Pinpoint the cell where the given text exists, returning its (x, y) midpoint coordinate. 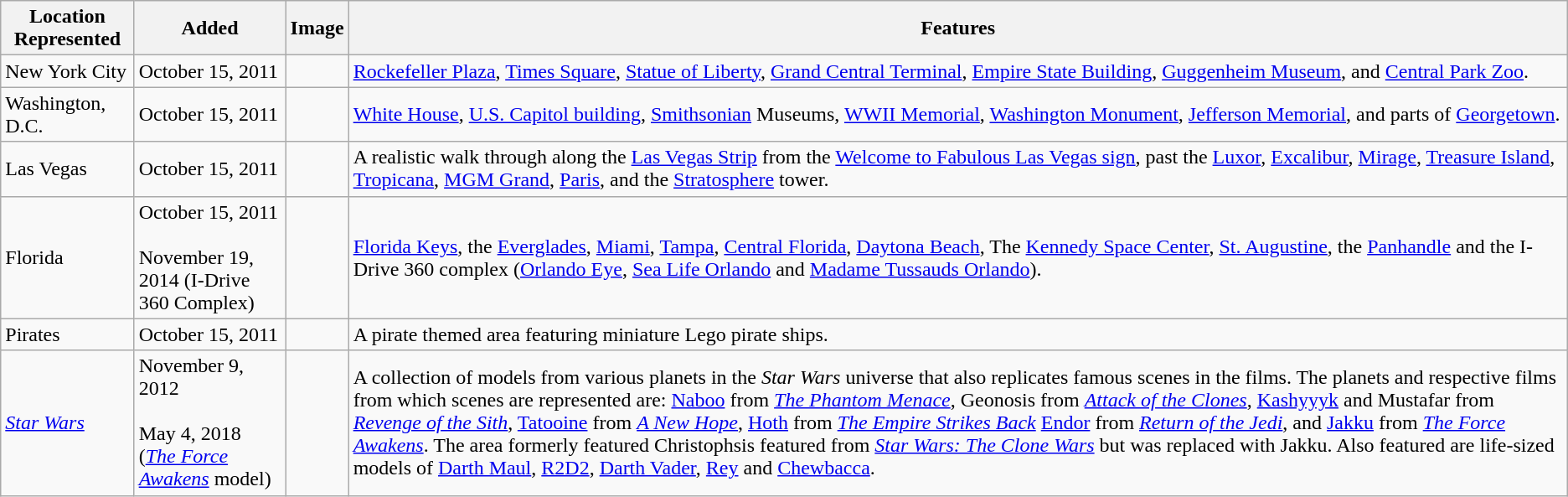
Washington, D.C. (67, 114)
Pirates (67, 334)
A pirate themed area featuring miniature Lego pirate ships. (958, 334)
Florida (67, 257)
Image (317, 28)
Star Wars (67, 422)
November 9, 2012May 4, 2018 (The Force Awakens model) (209, 422)
Features (958, 28)
Las Vegas (67, 169)
Added (209, 28)
White House, U.S. Capitol building, Smithsonian Museums, WWII Memorial, Washington Monument, Jefferson Memorial, and parts of Georgetown. (958, 114)
Rockefeller Plaza, Times Square, Statue of Liberty, Grand Central Terminal, Empire State Building, Guggenheim Museum, and Central Park Zoo. (958, 71)
New York City (67, 71)
Location Represented (67, 28)
October 15, 2011November 19, 2014 (I-Drive 360 Complex) (209, 257)
